From the cell containing the given text, extract its center point as (x, y) coordinate. 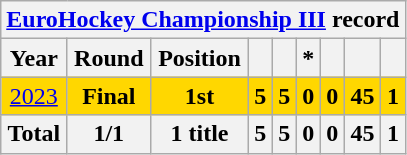
* (308, 58)
Final (109, 96)
1st (200, 96)
Total (34, 134)
Position (200, 58)
2023 (34, 96)
1/1 (109, 134)
1 title (200, 134)
EuroHockey Championship III record (203, 20)
Round (109, 58)
Year (34, 58)
